Locate the cell with the specified text and output its [X, Y] center coordinate. 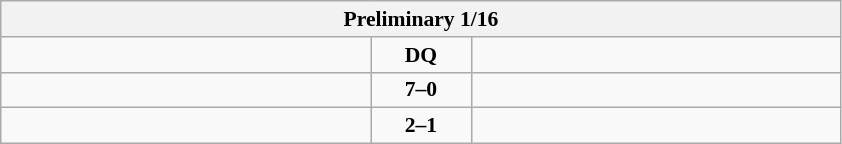
2–1 [421, 126]
Preliminary 1/16 [421, 19]
7–0 [421, 90]
DQ [421, 55]
